Extract the [x, y] coordinate from the center of the cell holding the provided text.  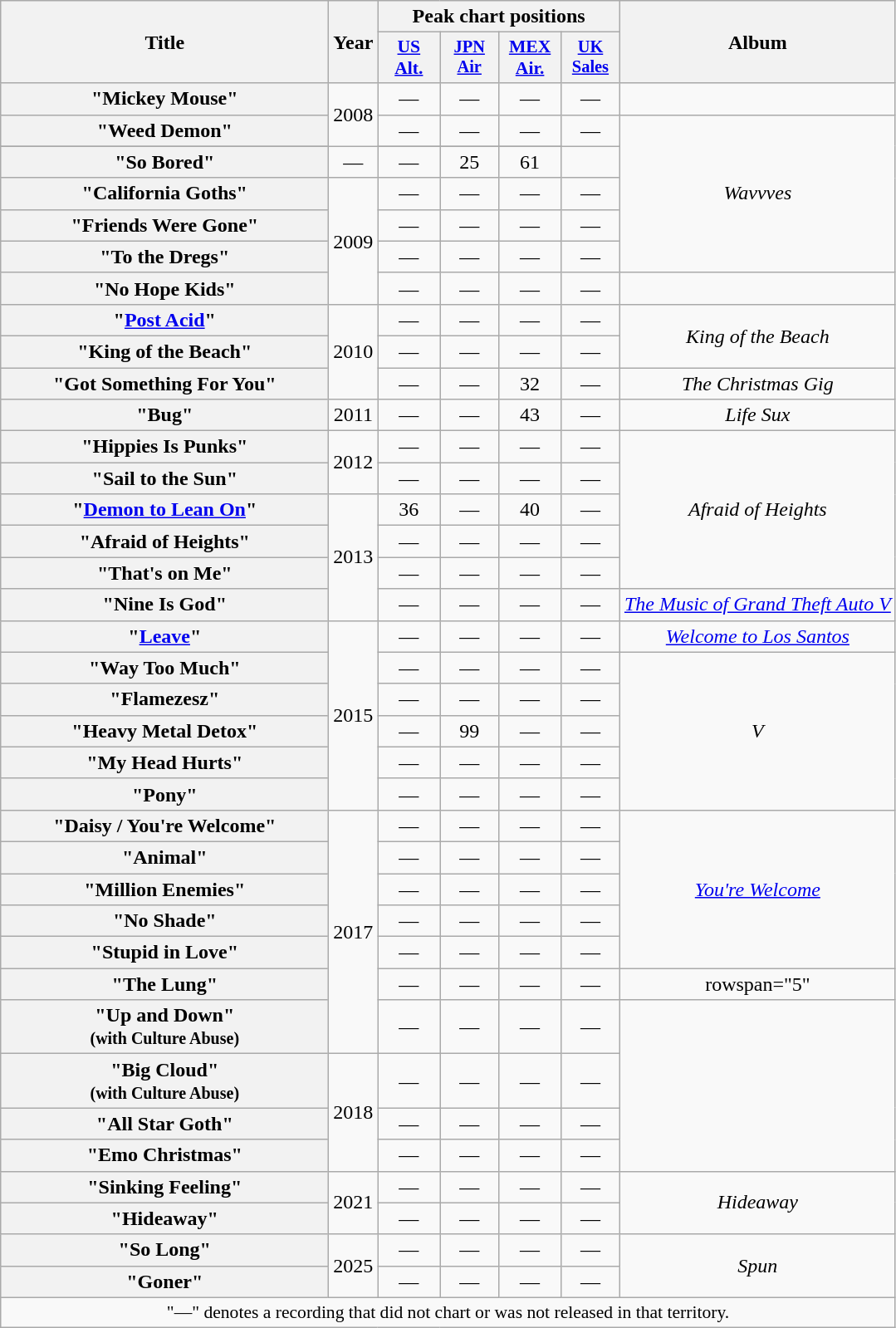
V [757, 731]
The Christmas Gig [757, 383]
"No Hope Kids" [164, 288]
"No Shade" [164, 921]
"Hideaway" [164, 1218]
"Goner" [164, 1281]
"My Head Hurts" [164, 762]
rowspan="5" [757, 984]
2009 [354, 241]
"Friends Were Gone" [164, 225]
"Up and Down"(with Culture Abuse) [164, 1027]
2008 [354, 115]
2010 [354, 351]
Title [164, 42]
Life Sux [757, 415]
You're Welcome [757, 889]
36 [409, 510]
"Leave" [164, 636]
"Animal" [164, 857]
"Emo Christmas" [164, 1155]
2021 [354, 1203]
"Daisy / You're Welcome" [164, 826]
"The Lung" [164, 984]
2025 [354, 1266]
USAlt. [409, 58]
Welcome to Los Santos [757, 636]
32 [530, 383]
"Demon to Lean On" [164, 510]
"So Long" [164, 1250]
"Post Acid" [164, 320]
"Way Too Much" [164, 668]
"Sinking Feeling" [164, 1187]
"Stupid in Love" [164, 953]
2013 [354, 557]
"King of the Beach" [164, 351]
UKSales [591, 58]
25 [470, 162]
"Afraid of Heights" [164, 541]
2017 [354, 932]
"California Goths" [164, 194]
"Million Enemies" [164, 889]
Wavvves [757, 194]
"To the Dregs" [164, 257]
2018 [354, 1113]
2011 [354, 415]
King of the Beach [757, 336]
Peak chart positions [499, 17]
Hideaway [757, 1203]
"Got Something For You" [164, 383]
The Music of Grand Theft Auto V [757, 605]
61 [530, 162]
"—" denotes a recording that did not chart or was not released in that territory. [448, 1312]
2012 [354, 463]
2015 [354, 715]
"Hippies Is Punks" [164, 447]
"Big Cloud"(with Culture Abuse) [164, 1081]
"All Star Goth" [164, 1124]
JPNAir [470, 58]
"So Bored" [164, 162]
Year [354, 42]
"Pony" [164, 794]
"Mickey Mouse" [164, 99]
"That's on Me" [164, 573]
Album [757, 42]
99 [470, 731]
Spun [757, 1266]
"Flamezesz" [164, 699]
40 [530, 510]
"Weed Demon" [164, 130]
43 [530, 415]
MEX Air. [530, 58]
"Nine Is God" [164, 605]
"Heavy Metal Detox" [164, 731]
"Bug" [164, 415]
"Sail to the Sun" [164, 478]
Afraid of Heights [757, 510]
